For the text-containing cell, return its midpoint in [X, Y] coordinate format. 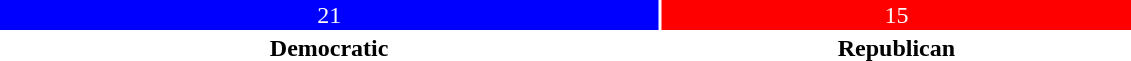
15 [896, 15]
21 [329, 15]
